Capture the cell that displays the provided text and extract its [X, Y] central coordinate. 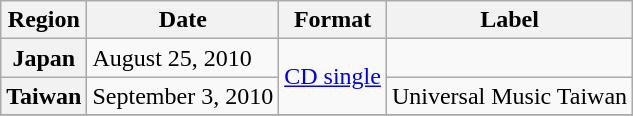
Universal Music Taiwan [509, 96]
Label [509, 20]
CD single [333, 77]
Region [44, 20]
Japan [44, 58]
Format [333, 20]
September 3, 2010 [183, 96]
Date [183, 20]
Taiwan [44, 96]
August 25, 2010 [183, 58]
